Provide the (x, y) coordinate of the cell's center where the given text is located.  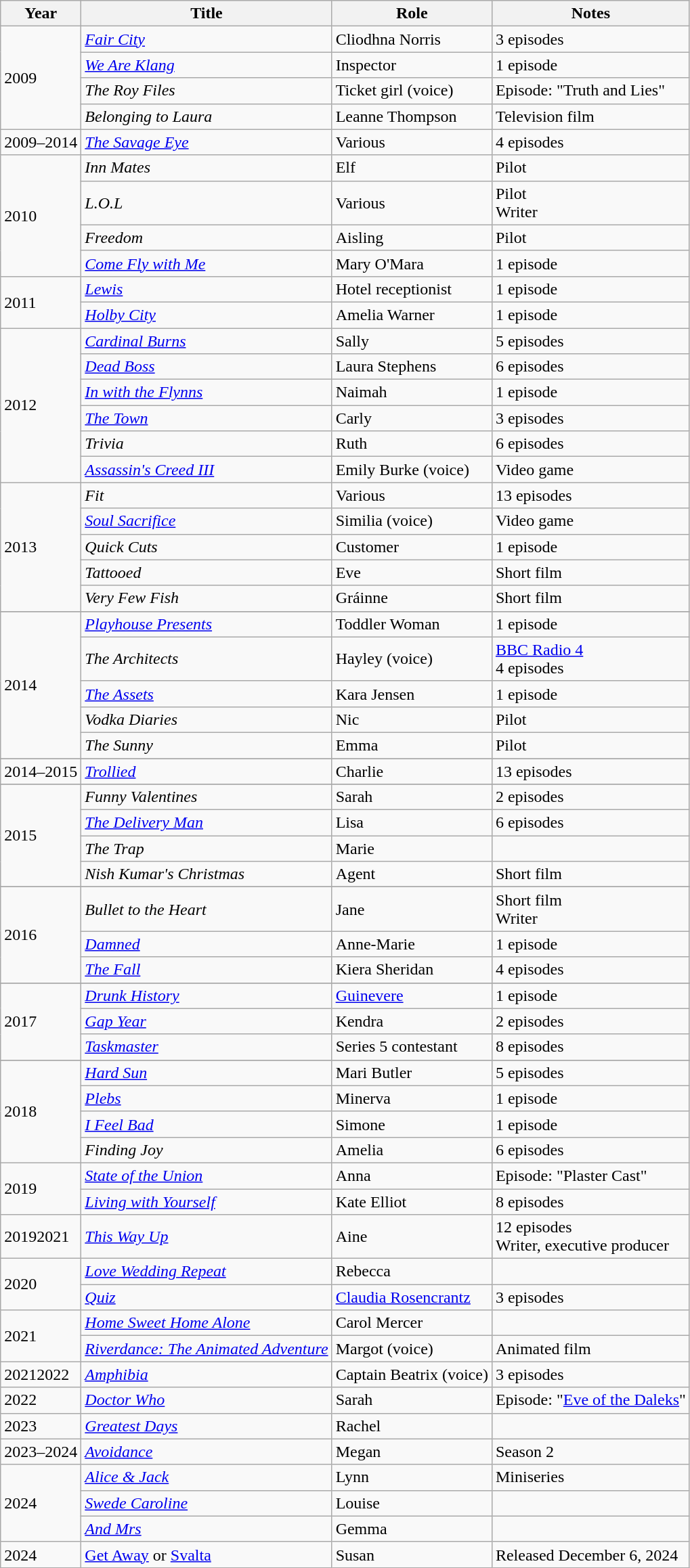
Notes (590, 14)
Bullet to the Heart (207, 910)
Riverdance: The Animated Adventure (207, 1349)
Episode: "Eve of the Daleks" (590, 1400)
Trollied (207, 771)
Toddler Woman (412, 624)
The Town (207, 418)
2011 (41, 302)
Claudia Rosencrantz (412, 1297)
Amelia (412, 1150)
Swede Caroline (207, 1503)
Hayley (voice) (412, 659)
2018 (41, 1111)
Get Away or Svalta (207, 1554)
Released December 6, 2024 (590, 1554)
Kendra (412, 1021)
State of the Union (207, 1175)
Trivia (207, 444)
Similia (voice) (412, 521)
Amelia Warner (412, 315)
Cliodhna Norris (412, 39)
Fit (207, 495)
Damned (207, 944)
Carol Mercer (412, 1323)
2019 (41, 1188)
Emma (412, 745)
The Sunny (207, 745)
Quiz (207, 1297)
Margot (voice) (412, 1349)
Inn Mates (207, 168)
Very Few Fish (207, 598)
Aine (412, 1237)
Alice & Jack (207, 1477)
Customer (412, 547)
2014–2015 (41, 771)
Guinevere (412, 995)
2009 (41, 78)
Emily Burke (voice) (412, 470)
Rebecca (412, 1272)
Amphibia (207, 1374)
Charlie (412, 771)
Elf (412, 168)
Louise (412, 1503)
Quick Cuts (207, 547)
Aisling (412, 238)
Sally (412, 340)
Jane (412, 910)
Love Wedding Repeat (207, 1272)
Laura Stephens (412, 367)
Episode: "Plaster Cast" (590, 1175)
Susan (412, 1554)
The Savage Eye (207, 142)
In with the Flynns (207, 393)
Finding Joy (207, 1150)
Year (41, 14)
PilotWriter (590, 203)
Series 5 contestant (412, 1047)
Drunk History (207, 995)
L.O.L (207, 203)
I Feel Bad (207, 1124)
20212022 (41, 1374)
Come Fly with Me (207, 263)
Megan (412, 1452)
Lisa (412, 823)
Carly (412, 418)
Inspector (412, 65)
The Fall (207, 970)
Dead Boss (207, 367)
And Mrs (207, 1529)
The Assets (207, 694)
Television film (590, 116)
2014 (41, 685)
Kate Elliot (412, 1201)
Lewis (207, 289)
Kiera Sheridan (412, 970)
Ticket girl (voice) (412, 91)
Gráinne (412, 598)
Mary O'Mara (412, 263)
Holby City (207, 315)
Hotel receptionist (412, 289)
BBC Radio 44 episodes (590, 659)
20192021 (41, 1237)
Plebs (207, 1098)
2009–2014 (41, 142)
Hard Sun (207, 1073)
Lynn (412, 1477)
Leanne Thompson (412, 116)
2022 (41, 1400)
2023 (41, 1426)
Agent (412, 874)
Short filmWriter (590, 910)
2017 (41, 1021)
Captain Beatrix (voice) (412, 1374)
Title (207, 14)
Ruth (412, 444)
Season 2 (590, 1452)
Fair City (207, 39)
Marie (412, 849)
Vodka Diaries (207, 719)
Living with Yourself (207, 1201)
Anna (412, 1175)
Home Sweet Home Alone (207, 1323)
The Delivery Man (207, 823)
Anne-Marie (412, 944)
2020 (41, 1284)
Simone (412, 1124)
The Architects (207, 659)
We Are Klang (207, 65)
Kara Jensen (412, 694)
This Way Up (207, 1237)
Belonging to Laura (207, 116)
Mari Butler (412, 1073)
Animated film (590, 1349)
Nish Kumar's Christmas (207, 874)
Taskmaster (207, 1047)
Miniseries (590, 1477)
Funny Valentines (207, 797)
Freedom (207, 238)
Playhouse Presents (207, 624)
Gap Year (207, 1021)
Episode: "Truth and Lies" (590, 91)
Rachel (412, 1426)
2013 (41, 547)
The Roy Files (207, 91)
12 episodesWriter, executive producer (590, 1237)
Assassin's Creed III (207, 470)
2016 (41, 935)
The Trap (207, 849)
Doctor Who (207, 1400)
2010 (41, 215)
2023–2024 (41, 1452)
2021 (41, 1336)
Nic (412, 719)
Tattooed (207, 573)
Eve (412, 573)
Role (412, 14)
Greatest Days (207, 1426)
2015 (41, 836)
Gemma (412, 1529)
Minerva (412, 1098)
2012 (41, 405)
Cardinal Burns (207, 340)
Soul Sacrifice (207, 521)
Naimah (412, 393)
Avoidance (207, 1452)
